Find where the given text appears and provide that cell's center as (X, Y) coordinate. 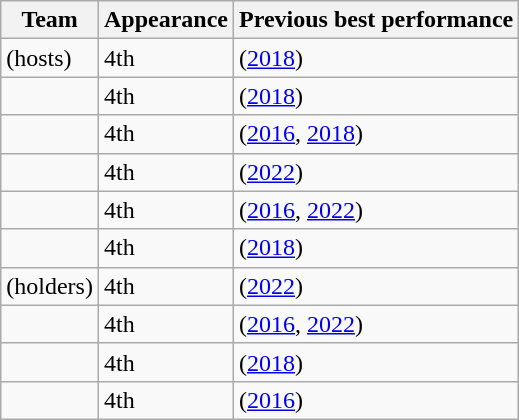
Previous best performance (376, 20)
(hosts) (50, 58)
Appearance (166, 20)
(2016, 2018) (376, 134)
(2016) (376, 400)
(holders) (50, 286)
Team (50, 20)
